Extract the [x, y] coordinate from the center of the cell holding the provided text.  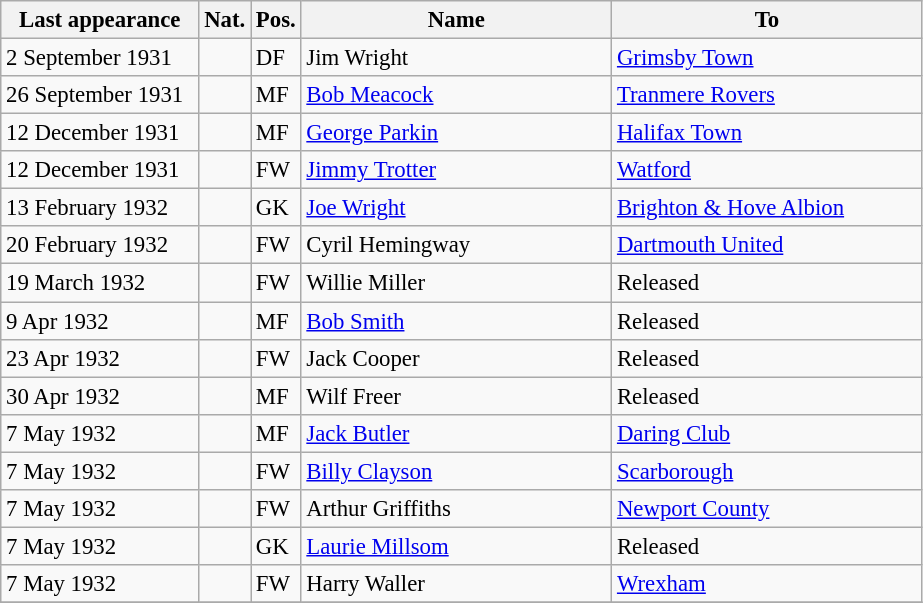
Jack Butler [456, 433]
George Parkin [456, 133]
Last appearance [100, 20]
Watford [768, 170]
Newport County [768, 509]
Jimmy Trotter [456, 170]
Nat. [225, 20]
Billy Clayson [456, 471]
Laurie Millsom [456, 546]
Bob Meacock [456, 95]
19 March 1932 [100, 283]
Pos. [276, 20]
Arthur Griffiths [456, 509]
23 Apr 1932 [100, 358]
Daring Club [768, 433]
Willie Miller [456, 283]
DF [276, 58]
30 Apr 1932 [100, 396]
Scarborough [768, 471]
Jack Cooper [456, 358]
Wilf Freer [456, 396]
9 Apr 1932 [100, 321]
Tranmere Rovers [768, 95]
To [768, 20]
26 September 1931 [100, 95]
13 February 1932 [100, 208]
Halifax Town [768, 133]
Bob Smith [456, 321]
Joe Wright [456, 208]
Grimsby Town [768, 58]
Cyril Hemingway [456, 245]
2 September 1931 [100, 58]
Brighton & Hove Albion [768, 208]
Wrexham [768, 584]
Harry Waller [456, 584]
Name [456, 20]
Jim Wright [456, 58]
20 February 1932 [100, 245]
Dartmouth United [768, 245]
